Search for the cell housing the specified text and yield its [X, Y] center coordinate. 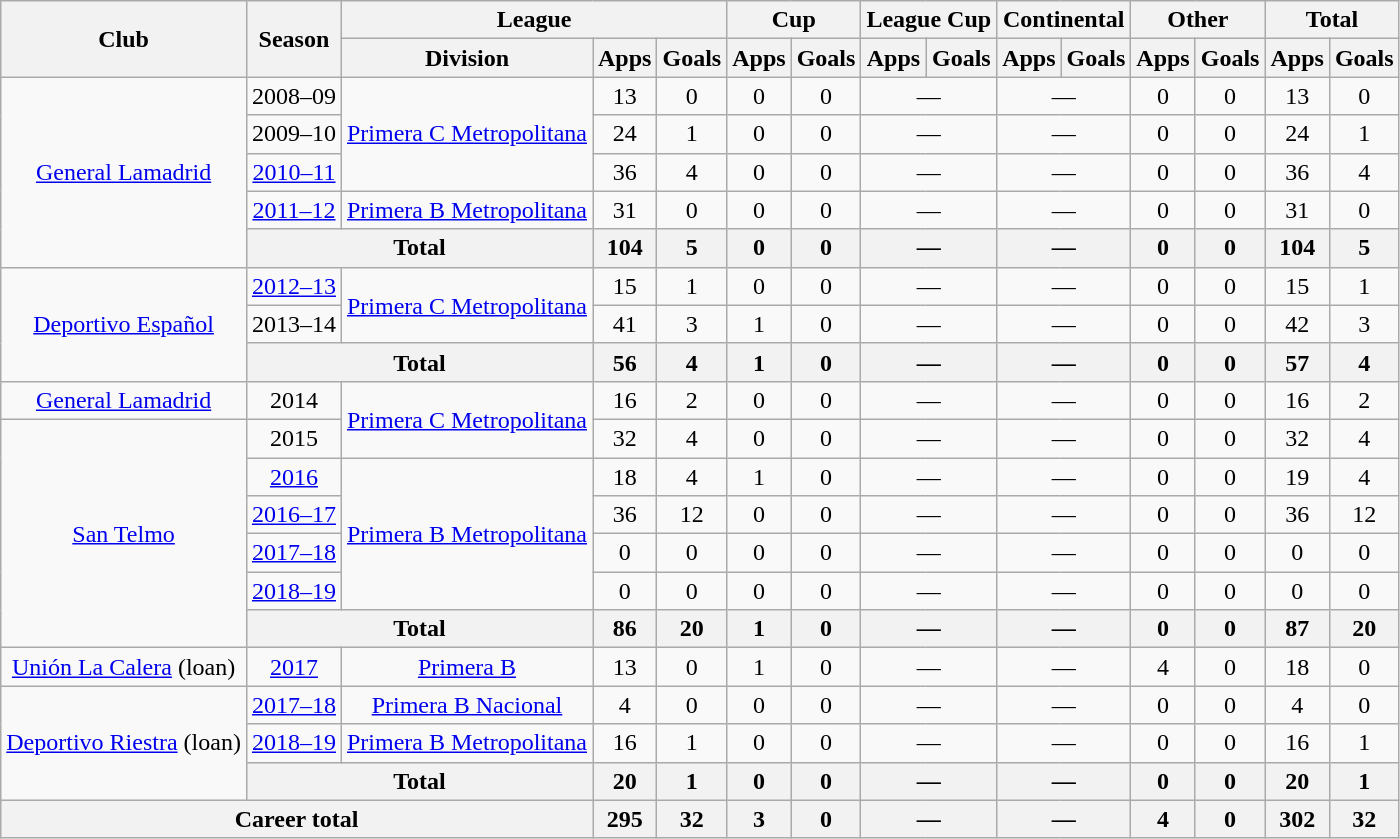
Primera B [466, 667]
2015 [294, 438]
42 [1297, 324]
86 [624, 629]
League [534, 20]
19 [1297, 477]
302 [1297, 819]
41 [624, 324]
Deportivo Español [124, 324]
57 [1297, 362]
295 [624, 819]
San Telmo [124, 533]
Season [294, 39]
2016 [294, 477]
Cup [794, 20]
Other [1198, 20]
2008–09 [294, 96]
League Cup [929, 20]
Club [124, 39]
56 [624, 362]
Career total [297, 819]
Continental [1064, 20]
2010–11 [294, 172]
2017 [294, 667]
87 [1297, 629]
2011–12 [294, 210]
Deportivo Riestra (loan) [124, 743]
2009–10 [294, 134]
2014 [294, 400]
Primera B Nacional [466, 705]
Division [466, 58]
Unión La Calera (loan) [124, 667]
2016–17 [294, 515]
2013–14 [294, 324]
2012–13 [294, 286]
